Extract the [X, Y] coordinate from the center of the cell holding the provided text.  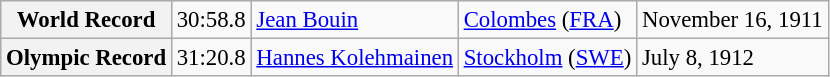
July 8, 1912 [732, 58]
Hannes Kolehmainen [354, 58]
Olympic Record [86, 58]
Stockholm (SWE) [547, 58]
November 16, 1911 [732, 20]
World Record [86, 20]
30:58.8 [211, 20]
31:20.8 [211, 58]
Jean Bouin [354, 20]
Colombes (FRA) [547, 20]
